Capture the cell that displays the provided text and extract its (X, Y) central coordinate. 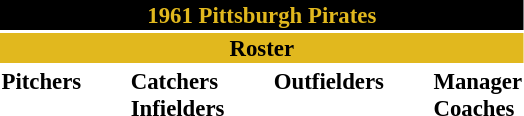
Roster (262, 48)
1961 Pittsburgh Pirates (262, 15)
